For the text-containing cell, return its midpoint in (X, Y) coordinate format. 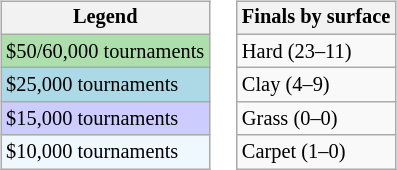
Finals by surface (316, 18)
Legend (105, 18)
$25,000 tournaments (105, 85)
$50/60,000 tournaments (105, 51)
Hard (23–11) (316, 51)
Grass (0–0) (316, 119)
$15,000 tournaments (105, 119)
Clay (4–9) (316, 85)
$10,000 tournaments (105, 152)
Carpet (1–0) (316, 152)
